From the cell containing the given text, extract its center point as [x, y] coordinate. 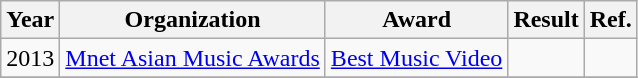
Award [416, 20]
2013 [30, 58]
Ref. [610, 20]
Result [546, 20]
Mnet Asian Music Awards [193, 58]
Organization [193, 20]
Best Music Video [416, 58]
Year [30, 20]
